Output the (X, Y) coordinate of the center of the cell containing the given text.  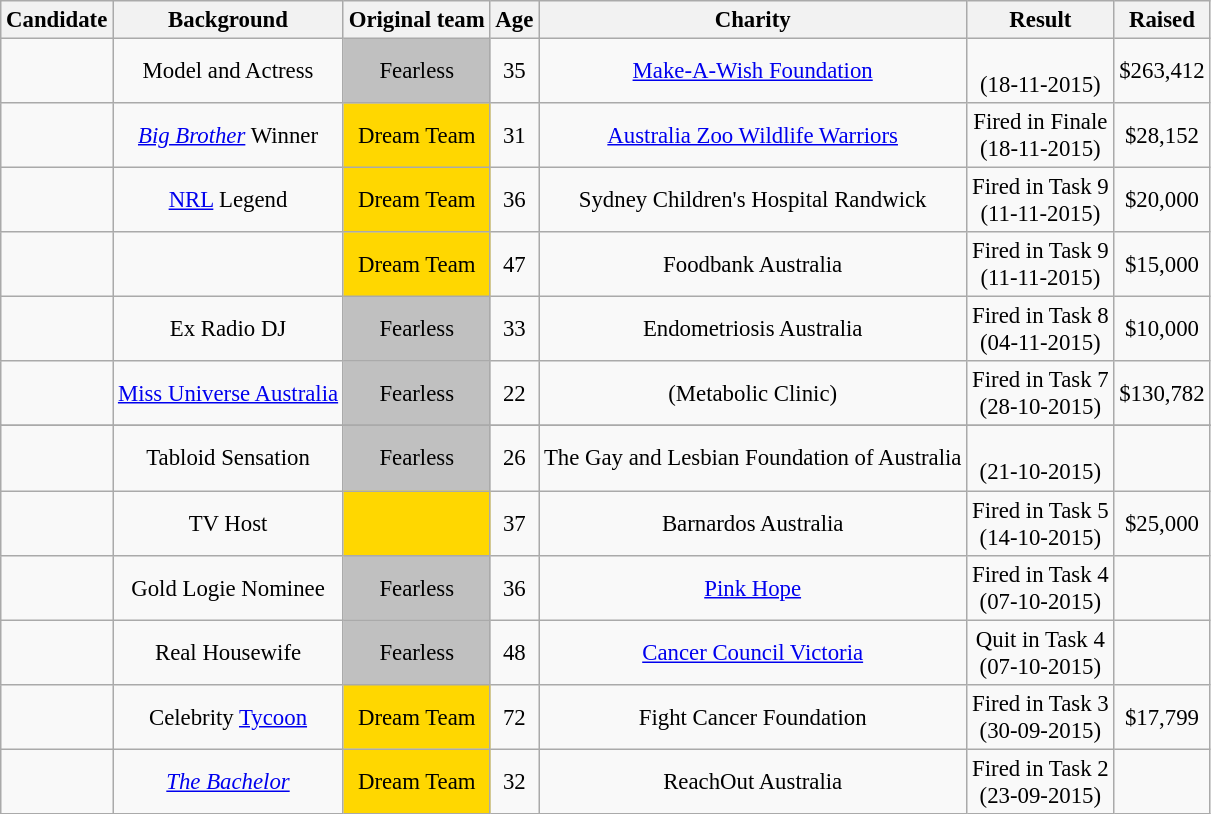
Tabloid Sensation (228, 458)
$17,799 (1162, 716)
$130,782 (1162, 394)
The Gay and Lesbian Foundation of Australia (753, 458)
$263,412 (1162, 72)
47 (514, 264)
Raised (1162, 20)
Australia Zoo Wildlife Warriors (753, 136)
Fired in Finale(18-11-2015) (1040, 136)
Cancer Council Victoria (753, 652)
Age (514, 20)
26 (514, 458)
Make-A-Wish Foundation (753, 72)
Fired in Task 3(30-09-2015) (1040, 716)
Fired in Task 8(04-11-2015) (1040, 330)
Result (1040, 20)
Original team (416, 20)
$20,000 (1162, 200)
Model and Actress (228, 72)
31 (514, 136)
(Metabolic Clinic) (753, 394)
Barnardos Australia (753, 524)
Background (228, 20)
Real Housewife (228, 652)
Fired in Task 5(14-10-2015) (1040, 524)
37 (514, 524)
(18-11-2015) (1040, 72)
Fired in Task 2(23-09-2015) (1040, 782)
Gold Logie Nominee (228, 588)
Ex Radio DJ (228, 330)
(21-10-2015) (1040, 458)
Foodbank Australia (753, 264)
TV Host (228, 524)
Celebrity Tycoon (228, 716)
Fight Cancer Foundation (753, 716)
Miss Universe Australia (228, 394)
Charity (753, 20)
Big Brother Winner (228, 136)
35 (514, 72)
Quit in Task 4(07-10-2015) (1040, 652)
33 (514, 330)
NRL Legend (228, 200)
Pink Hope (753, 588)
$28,152 (1162, 136)
The Bachelor (228, 782)
Fired in Task 7(28-10-2015) (1040, 394)
Fired in Task 4(07-10-2015) (1040, 588)
$15,000 (1162, 264)
22 (514, 394)
Endometriosis Australia (753, 330)
$25,000 (1162, 524)
72 (514, 716)
32 (514, 782)
Sydney Children's Hospital Randwick (753, 200)
$10,000 (1162, 330)
ReachOut Australia (753, 782)
48 (514, 652)
Candidate (57, 20)
